Find where the given text appears and provide that cell's center as [x, y] coordinate. 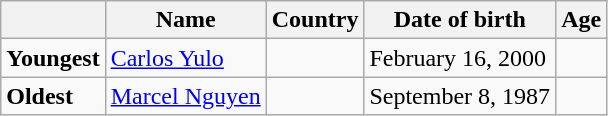
Country [315, 20]
February 16, 2000 [460, 58]
Name [186, 20]
Marcel Nguyen [186, 96]
Youngest [53, 58]
Age [582, 20]
Carlos Yulo [186, 58]
September 8, 1987 [460, 96]
Date of birth [460, 20]
Oldest [53, 96]
